For the text-containing cell, return its midpoint in (x, y) coordinate format. 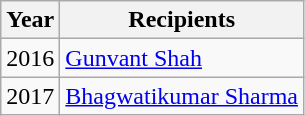
Gunvant Shah (182, 58)
Recipients (182, 20)
Bhagwatikumar Sharma (182, 96)
2017 (30, 96)
2016 (30, 58)
Year (30, 20)
